Return (X, Y) of the center of cell containing provided text 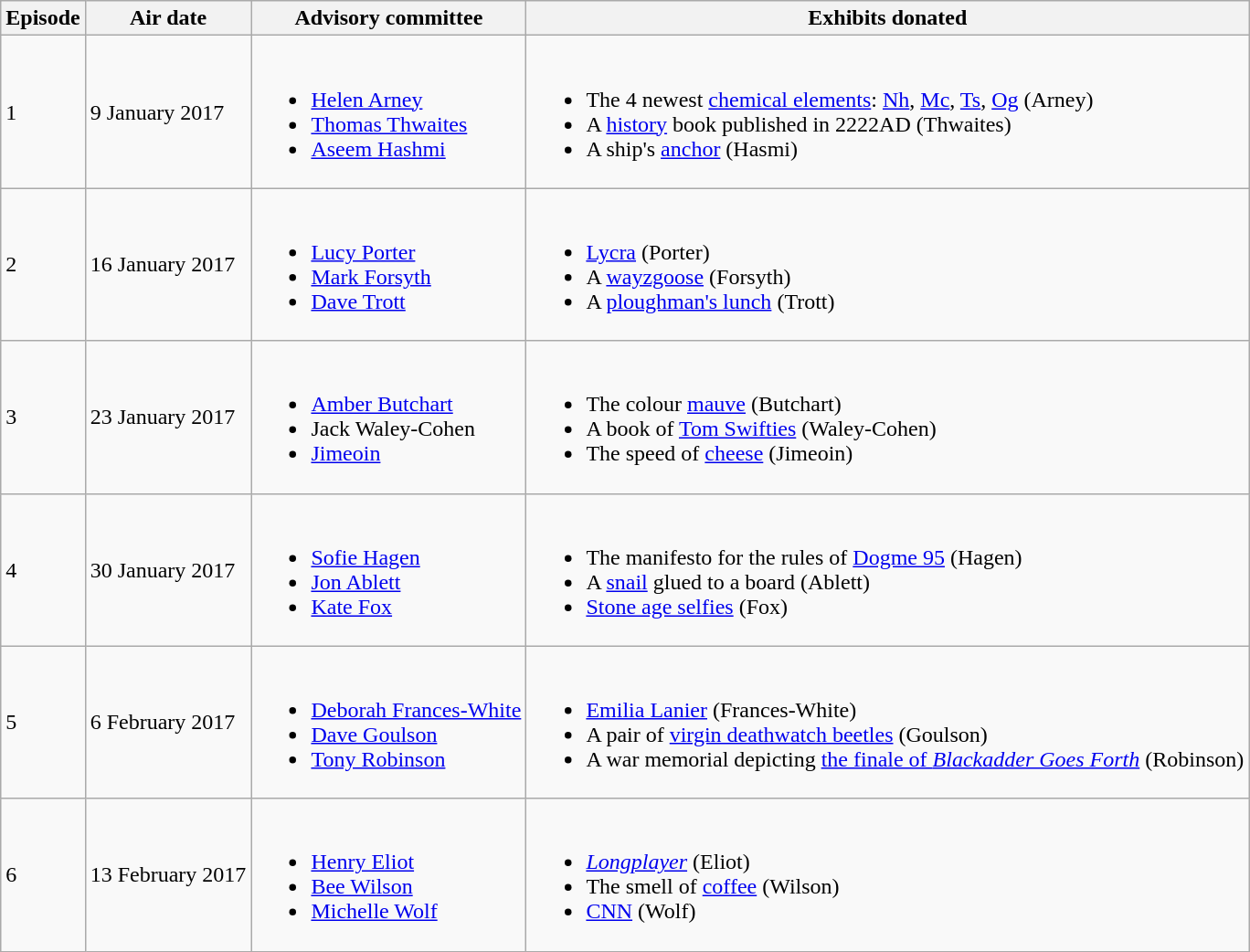
5 (43, 722)
6 February 2017 (168, 722)
The manifesto for the rules of Dogme 95 (Hagen)A snail glued to a board (Ablett)Stone age selfies (Fox) (888, 570)
Sofie HagenJon AblettKate Fox (389, 570)
6 (43, 875)
2 (43, 265)
Lycra (Porter)A wayzgoose (Forsyth)A ploughman's lunch (Trott) (888, 265)
4 (43, 570)
1 (43, 111)
13 February 2017 (168, 875)
Amber ButchartJack Waley-CohenJimeoin (389, 417)
23 January 2017 (168, 417)
Emilia Lanier (Frances-White)A pair of virgin deathwatch beetles (Goulson)A war memorial depicting the finale of Blackadder Goes Forth (Robinson) (888, 722)
The colour mauve (Butchart)A book of Tom Swifties (Waley-Cohen)The speed of cheese (Jimeoin) (888, 417)
3 (43, 417)
Henry EliotBee WilsonMichelle Wolf (389, 875)
The 4 newest chemical elements: Nh, Mc, Ts, Og (Arney)A history book published in 2222AD (Thwaites)A ship's anchor (Hasmi) (888, 111)
Advisory committee (389, 18)
Episode (43, 18)
Air date (168, 18)
Helen ArneyThomas ThwaitesAseem Hashmi (389, 111)
Deborah Frances-WhiteDave GoulsonTony Robinson (389, 722)
Longplayer (Eliot)The smell of coffee (Wilson)CNN (Wolf) (888, 875)
16 January 2017 (168, 265)
Lucy PorterMark ForsythDave Trott (389, 265)
9 January 2017 (168, 111)
30 January 2017 (168, 570)
Exhibits donated (888, 18)
